Capture the cell that displays the provided text and extract its [x, y] central coordinate. 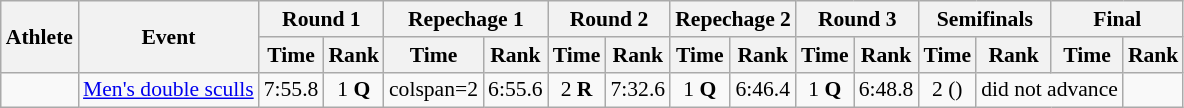
Semifinals [984, 19]
Repechage 2 [733, 19]
Repechage 1 [466, 19]
2 () [947, 90]
Round 3 [857, 19]
7:32.6 [638, 90]
did not advance [1050, 90]
7:55.8 [292, 90]
6:46.4 [762, 90]
Round 2 [609, 19]
2 R [577, 90]
colspan=2 [434, 90]
Final [1117, 19]
Event [168, 36]
Men's double sculls [168, 90]
6:55.6 [516, 90]
Athlete [40, 36]
Round 1 [322, 19]
6:48.8 [886, 90]
